From the cell containing the given text, extract its center point as [x, y] coordinate. 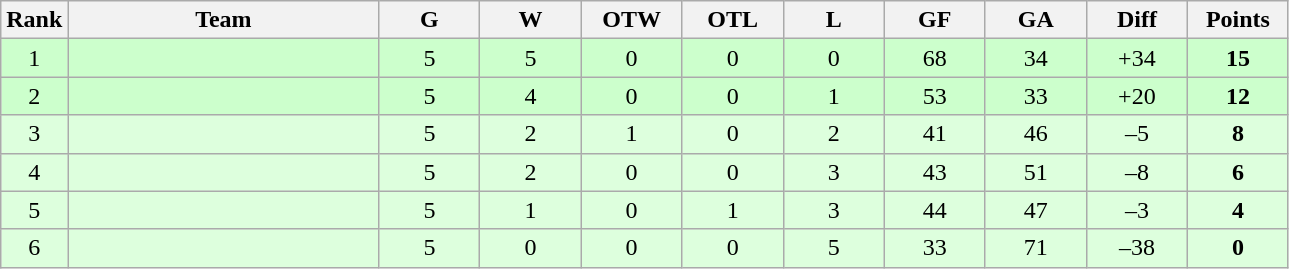
43 [934, 172]
Points [1238, 20]
71 [1036, 248]
+34 [1136, 58]
–38 [1136, 248]
53 [934, 96]
+20 [1136, 96]
W [530, 20]
8 [1238, 134]
41 [934, 134]
44 [934, 210]
GA [1036, 20]
Rank [34, 20]
47 [1036, 210]
OTW [632, 20]
–3 [1136, 210]
Diff [1136, 20]
–5 [1136, 134]
Team [224, 20]
34 [1036, 58]
OTL [732, 20]
68 [934, 58]
12 [1238, 96]
GF [934, 20]
51 [1036, 172]
–8 [1136, 172]
G [430, 20]
46 [1036, 134]
L [834, 20]
15 [1238, 58]
